Scan for the cell matching the given text and deliver its (X, Y) coordinate at center. 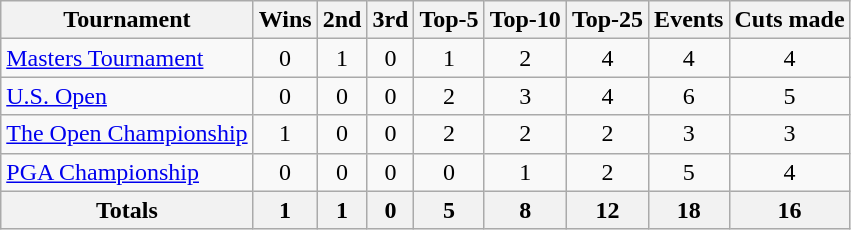
Masters Tournament (127, 58)
Top-10 (525, 20)
2nd (342, 20)
8 (525, 210)
Wins (285, 20)
U.S. Open (127, 96)
Tournament (127, 20)
PGA Championship (127, 172)
16 (790, 210)
12 (607, 210)
18 (689, 210)
Cuts made (790, 20)
Events (689, 20)
6 (689, 96)
The Open Championship (127, 134)
Top-5 (449, 20)
Top-25 (607, 20)
3rd (390, 20)
Totals (127, 210)
